Capture the cell that displays the provided text and extract its [x, y] central coordinate. 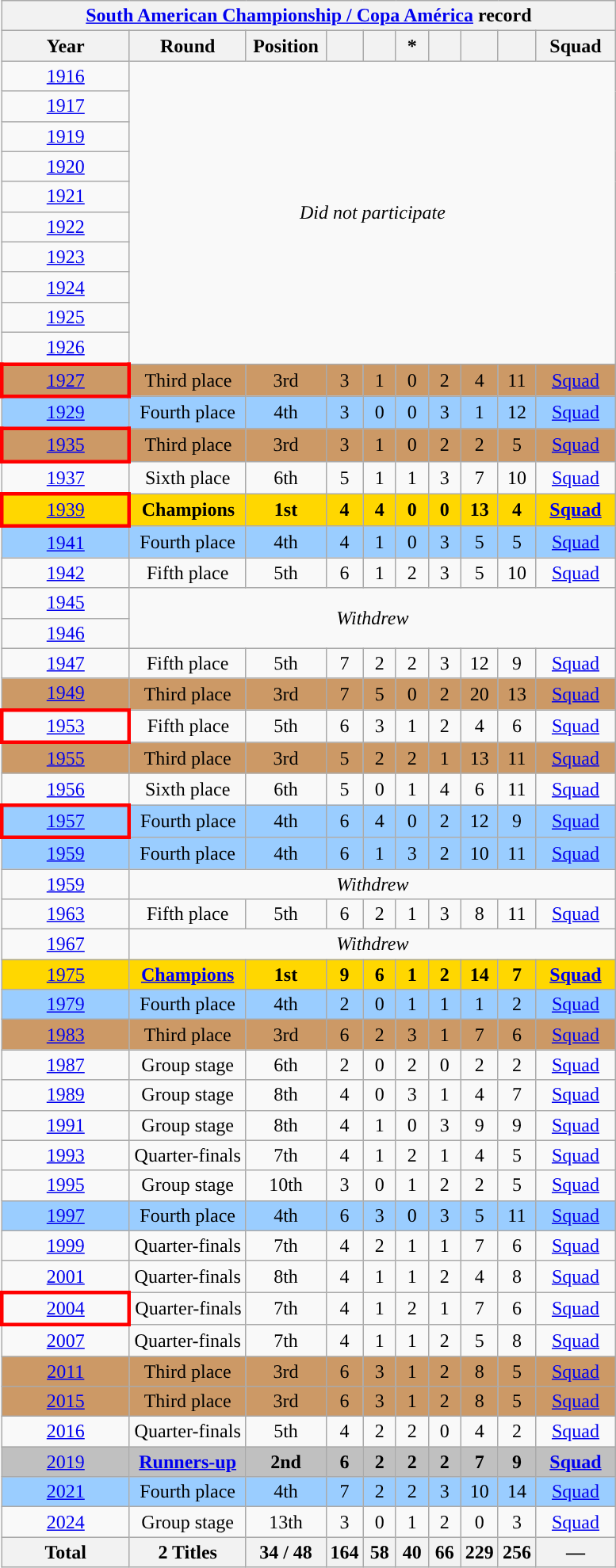
Total [65, 1552]
1955 [65, 758]
229 [479, 1552]
1917 [65, 106]
1983 [65, 1035]
1925 [65, 317]
1916 [65, 76]
2021 [65, 1492]
Did not participate [373, 212]
256 [517, 1552]
1921 [65, 196]
2004 [65, 1309]
2nd [285, 1462]
1979 [65, 1005]
Position [285, 46]
* [412, 46]
— [576, 1552]
58 [379, 1552]
13th [285, 1522]
1939 [65, 510]
2001 [65, 1276]
1927 [65, 380]
1924 [65, 287]
66 [444, 1552]
1919 [65, 136]
1991 [65, 1125]
1941 [65, 542]
1999 [65, 1246]
164 [344, 1552]
2007 [65, 1341]
40 [412, 1552]
1922 [65, 227]
1937 [65, 477]
1956 [65, 789]
2 Titles [187, 1552]
1935 [65, 445]
1963 [65, 914]
1957 [65, 821]
Runners-up [187, 1462]
2015 [65, 1402]
1975 [65, 975]
1923 [65, 257]
34 / 48 [285, 1552]
2019 [65, 1462]
1993 [65, 1155]
1946 [65, 633]
20 [479, 694]
1929 [65, 412]
1953 [65, 726]
Year [65, 46]
1989 [65, 1095]
1997 [65, 1215]
1995 [65, 1185]
Round [187, 46]
1947 [65, 663]
1942 [65, 573]
2016 [65, 1432]
1926 [65, 348]
2024 [65, 1522]
1920 [65, 166]
10th [285, 1185]
2011 [65, 1372]
1945 [65, 603]
South American Championship / Copa América record [308, 16]
1967 [65, 944]
1949 [65, 694]
1987 [65, 1065]
